Extract the [x, y] coordinate from the center of the cell holding the provided text.  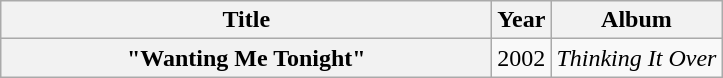
Album [636, 20]
Year [522, 20]
"Wanting Me Tonight" [246, 58]
Thinking It Over [636, 58]
2002 [522, 58]
Title [246, 20]
